Determine the [X, Y] coordinate at the center of the cell enclosing the given text.  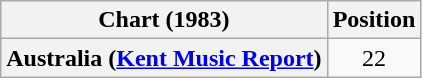
22 [374, 58]
Australia (Kent Music Report) [164, 58]
Position [374, 20]
Chart (1983) [164, 20]
